Output the [X, Y] coordinate of the center of the cell containing the given text.  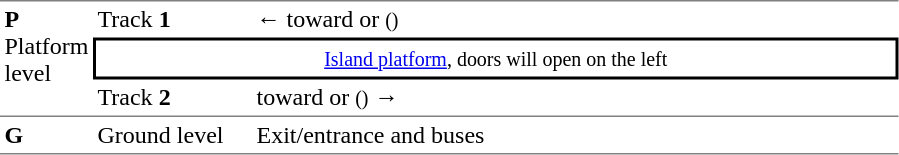
Ground level [172, 136]
← toward or () [575, 19]
PPlatform level [46, 58]
Exit/entrance and buses [575, 136]
Island platform, doors will open on the left [496, 59]
Track 2 [172, 99]
G [46, 136]
Track 1 [172, 19]
toward or () → [575, 99]
